Output the (x, y) coordinate of the center of the cell containing the given text.  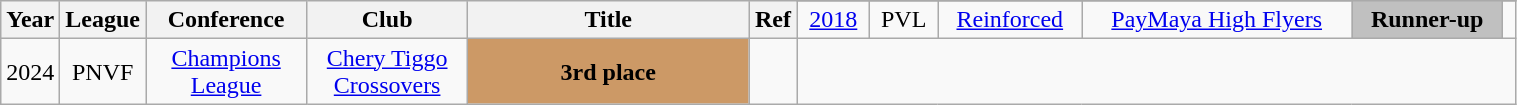
PNVF (103, 72)
Reinforced (1010, 20)
Title (608, 20)
Ref (774, 20)
Chery Tiggo Crossovers (388, 72)
3rd place (608, 72)
Club (388, 20)
Conference (226, 20)
PayMaya High Flyers (1217, 20)
Year (30, 20)
League (103, 20)
PVL (904, 20)
Runner-up (1428, 20)
Champions League (226, 72)
2018 (833, 20)
2024 (30, 72)
